Capture the cell that displays the provided text and extract its (X, Y) central coordinate. 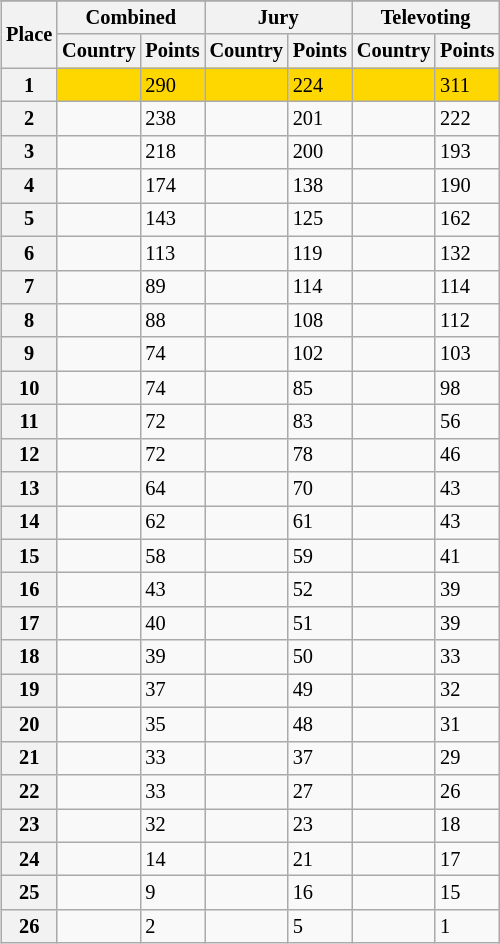
89 (172, 287)
Combined (130, 18)
119 (320, 253)
113 (172, 253)
46 (467, 455)
61 (320, 523)
125 (320, 220)
6 (29, 253)
8 (29, 321)
52 (320, 590)
Televoting (426, 18)
78 (320, 455)
112 (467, 321)
98 (467, 388)
138 (320, 186)
222 (467, 119)
56 (467, 422)
200 (320, 152)
58 (172, 556)
218 (172, 152)
11 (29, 422)
50 (320, 657)
238 (172, 119)
41 (467, 556)
70 (320, 489)
108 (320, 321)
62 (172, 523)
201 (320, 119)
143 (172, 220)
3 (29, 152)
27 (320, 792)
190 (467, 186)
49 (320, 691)
85 (320, 388)
10 (29, 388)
102 (320, 354)
35 (172, 725)
24 (29, 859)
40 (172, 624)
132 (467, 253)
4 (29, 186)
29 (467, 758)
Place (29, 34)
59 (320, 556)
224 (320, 85)
64 (172, 489)
88 (172, 321)
290 (172, 85)
31 (467, 725)
22 (29, 792)
20 (29, 725)
51 (320, 624)
83 (320, 422)
174 (172, 186)
19 (29, 691)
103 (467, 354)
48 (320, 725)
193 (467, 152)
25 (29, 893)
311 (467, 85)
7 (29, 287)
13 (29, 489)
Jury (278, 18)
162 (467, 220)
12 (29, 455)
